Detect which cell encompasses the target text, then output its [X, Y] center coordinate. 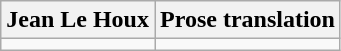
Jean Le Houx [78, 20]
Prose translation [247, 20]
